Scan for the cell matching the given text and deliver its [x, y] coordinate at center. 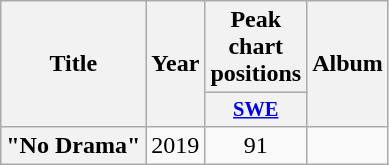
Title [74, 64]
Peak chart positions [256, 47]
Year [176, 64]
"No Drama" [74, 145]
2019 [176, 145]
91 [256, 145]
SWE [256, 110]
Album [348, 64]
